Extract the [x, y] coordinate from the center of the cell holding the provided text.  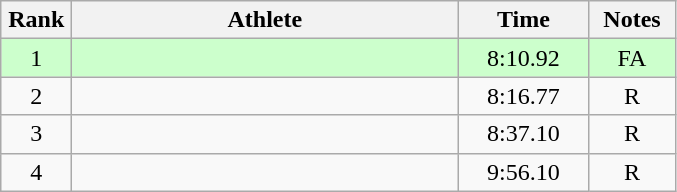
Athlete [265, 20]
4 [36, 172]
9:56.10 [524, 172]
Notes [632, 20]
2 [36, 96]
Time [524, 20]
1 [36, 58]
8:37.10 [524, 134]
FA [632, 58]
3 [36, 134]
8:16.77 [524, 96]
8:10.92 [524, 58]
Rank [36, 20]
